Capture the cell that displays the provided text and extract its [x, y] central coordinate. 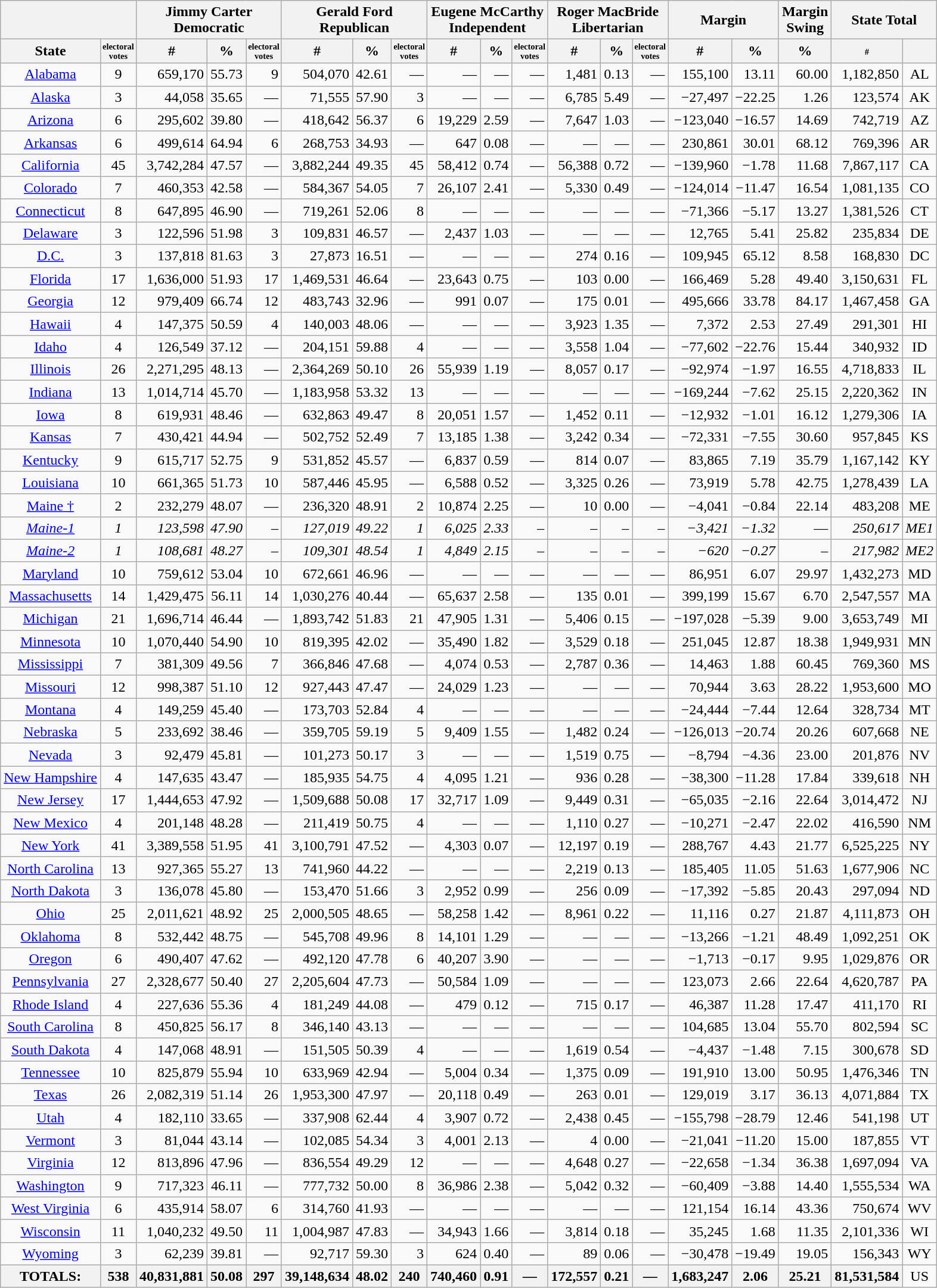
479 [454, 1004]
UT [920, 1118]
57.90 [372, 97]
22.02 [805, 823]
KY [920, 460]
DC [920, 256]
12,197 [575, 845]
−77,602 [700, 347]
2,547,557 [867, 596]
12,765 [700, 233]
−11.20 [756, 1140]
7,372 [700, 324]
MO [920, 687]
−2.16 [756, 800]
46.57 [372, 233]
NC [920, 868]
108,681 [172, 550]
1,509,688 [317, 800]
16.12 [805, 415]
7.19 [756, 460]
AZ [920, 120]
47.52 [372, 845]
42.61 [372, 74]
56.11 [227, 596]
1,555,534 [867, 1186]
65.12 [756, 256]
50.17 [372, 755]
0.91 [496, 1276]
52.06 [372, 210]
45.81 [227, 755]
Iowa [51, 415]
263 [575, 1095]
US [920, 1276]
8,961 [575, 913]
48.07 [227, 505]
1.68 [756, 1231]
WA [920, 1186]
21.87 [805, 913]
14.69 [805, 120]
Eugene McCarthyIndependent [488, 20]
Vermont [51, 1140]
California [51, 165]
802,594 [867, 1027]
45.95 [372, 483]
3,100,791 [317, 845]
7,867,117 [867, 165]
RI [920, 1004]
137,818 [172, 256]
−3.88 [756, 1186]
Oklahoma [51, 936]
ND [920, 891]
37.12 [227, 347]
−1.21 [756, 936]
ME1 [920, 528]
0.32 [616, 1186]
3.63 [756, 687]
232,279 [172, 505]
5.41 [756, 233]
291,301 [867, 324]
54.34 [372, 1140]
51.95 [227, 845]
1,040,232 [172, 1231]
240 [409, 1276]
4,849 [454, 550]
191,910 [700, 1072]
1,070,440 [172, 642]
New Mexico [51, 823]
659,170 [172, 74]
927,443 [317, 687]
155,100 [700, 74]
Alabama [51, 74]
16.54 [805, 188]
3.90 [496, 959]
−7.55 [756, 437]
58,258 [454, 913]
532,442 [172, 936]
297,094 [867, 891]
55,939 [454, 369]
11.68 [805, 165]
1.57 [496, 415]
Arizona [51, 120]
SC [920, 1027]
1.88 [756, 664]
55.36 [227, 1004]
0.16 [616, 256]
741,960 [317, 868]
1,953,600 [867, 687]
619,931 [172, 415]
MT [920, 710]
123,574 [867, 97]
54.05 [372, 188]
52.75 [227, 460]
2,438 [575, 1118]
46.90 [227, 210]
Illinois [51, 369]
3,150,631 [867, 279]
HI [920, 324]
0.12 [496, 1004]
WY [920, 1253]
−155,798 [700, 1118]
230,861 [700, 142]
62.44 [372, 1118]
359,705 [317, 732]
4,074 [454, 664]
30.60 [805, 437]
2.15 [496, 550]
−38,300 [700, 777]
25.15 [805, 392]
40,831,881 [172, 1276]
−4.36 [756, 755]
−124,014 [700, 188]
3,014,472 [867, 800]
340,932 [867, 347]
27.49 [805, 324]
33.65 [227, 1118]
25.21 [805, 1276]
1,482 [575, 732]
1,452 [575, 415]
769,360 [867, 664]
−126,013 [700, 732]
104,685 [700, 1027]
1,953,300 [317, 1095]
47.78 [372, 959]
−4,437 [700, 1050]
3,325 [575, 483]
759,612 [172, 573]
236,320 [317, 505]
1,469,531 [317, 279]
1,697,094 [867, 1163]
50,584 [454, 982]
OK [920, 936]
CO [920, 188]
1,481 [575, 74]
−20.74 [756, 732]
−169,244 [700, 392]
Idaho [51, 347]
MS [920, 664]
2,011,621 [172, 913]
0.59 [496, 460]
3,653,749 [867, 619]
1,683,247 [700, 1276]
1,092,251 [867, 936]
337,908 [317, 1118]
−1.97 [756, 369]
1,696,714 [172, 619]
Connecticut [51, 210]
14,101 [454, 936]
48.54 [372, 550]
53.32 [372, 392]
0.52 [496, 483]
201,148 [172, 823]
460,353 [172, 188]
615,717 [172, 460]
Delaware [51, 233]
Montana [51, 710]
1.38 [496, 437]
2.33 [496, 528]
41.93 [372, 1208]
185,405 [700, 868]
1,375 [575, 1072]
12.87 [756, 642]
15.00 [805, 1140]
68.12 [805, 142]
633,969 [317, 1072]
48.02 [372, 1276]
4,303 [454, 845]
0.36 [616, 664]
51.66 [372, 891]
44,058 [172, 97]
Georgia [51, 301]
49.40 [805, 279]
5,042 [575, 1186]
32.96 [372, 301]
123,073 [700, 982]
0.45 [616, 1118]
92,717 [317, 1253]
2.59 [496, 120]
2,787 [575, 664]
58,412 [454, 165]
−21,041 [700, 1140]
2.41 [496, 188]
Maine-2 [51, 550]
50.75 [372, 823]
3,814 [575, 1231]
State Total [885, 20]
936 [575, 777]
50.00 [372, 1186]
−197,028 [700, 619]
268,753 [317, 142]
0.28 [616, 777]
1,081,135 [867, 188]
217,982 [867, 550]
−71,366 [700, 210]
51.98 [227, 233]
1,636,000 [172, 279]
Pennsylvania [51, 982]
4,001 [454, 1140]
10,874 [454, 505]
−13,266 [700, 936]
45.70 [227, 392]
9.00 [805, 619]
NJ [920, 800]
Gerald FordRepublican [354, 20]
140,003 [317, 324]
750,674 [867, 1208]
33.78 [756, 301]
717,323 [172, 1186]
1.82 [496, 642]
6.70 [805, 596]
−22.76 [756, 347]
North Dakota [51, 891]
300,678 [867, 1050]
PA [920, 982]
59.88 [372, 347]
51.63 [805, 868]
OR [920, 959]
122,596 [172, 233]
256 [575, 891]
48.75 [227, 936]
819,395 [317, 642]
−620 [700, 550]
−22,658 [700, 1163]
1,619 [575, 1050]
25.82 [805, 233]
9,409 [454, 732]
661,365 [172, 483]
12.46 [805, 1118]
State [51, 51]
Nevada [51, 755]
49.29 [372, 1163]
587,446 [317, 483]
65,637 [454, 596]
Utah [51, 1118]
44.94 [227, 437]
5.78 [756, 483]
20,118 [454, 1095]
156,343 [867, 1253]
204,151 [317, 347]
742,719 [867, 120]
19,229 [454, 120]
62,239 [172, 1253]
14,463 [700, 664]
1,014,714 [172, 392]
66.74 [227, 301]
47.90 [227, 528]
185,935 [317, 777]
3,242 [575, 437]
211,419 [317, 823]
235,834 [867, 233]
TN [920, 1072]
43.14 [227, 1140]
−1,713 [700, 959]
492,120 [317, 959]
4,718,833 [867, 369]
672,661 [317, 573]
GA [920, 301]
−19.49 [756, 1253]
39.81 [227, 1253]
55.27 [227, 868]
56.17 [227, 1027]
6,785 [575, 97]
52.84 [372, 710]
3.17 [756, 1095]
1,893,742 [317, 619]
182,110 [172, 1118]
Maine-1 [51, 528]
70,944 [700, 687]
3,882,244 [317, 165]
173,703 [317, 710]
22.14 [805, 505]
6,025 [454, 528]
DE [920, 233]
19.05 [805, 1253]
1,030,276 [317, 596]
WV [920, 1208]
Missouri [51, 687]
416,590 [867, 823]
Ohio [51, 913]
538 [118, 1276]
73,919 [700, 483]
328,734 [867, 710]
502,752 [317, 437]
450,825 [172, 1027]
49.50 [227, 1231]
136,078 [172, 891]
16.51 [372, 256]
102,085 [317, 1140]
499,614 [172, 142]
13.11 [756, 74]
50.10 [372, 369]
607,668 [867, 732]
35,490 [454, 642]
48.28 [227, 823]
1,444,653 [172, 800]
36.13 [805, 1095]
0.15 [616, 619]
MA [920, 596]
VA [920, 1163]
NV [920, 755]
2,952 [454, 891]
FL [920, 279]
60.45 [805, 664]
ID [920, 347]
47.68 [372, 664]
35,245 [700, 1231]
48.27 [227, 550]
36,986 [454, 1186]
39,148,634 [317, 1276]
47.62 [227, 959]
490,407 [172, 959]
0.53 [496, 664]
29.97 [805, 573]
Indiana [51, 392]
1.23 [496, 687]
13,185 [454, 437]
−11.47 [756, 188]
103 [575, 279]
769,396 [867, 142]
47,905 [454, 619]
59.19 [372, 732]
13.04 [756, 1027]
−60,409 [700, 1186]
836,554 [317, 1163]
2.06 [756, 1276]
−0.17 [756, 959]
147,375 [172, 324]
AL [920, 74]
86,951 [700, 573]
47.57 [227, 165]
23.00 [805, 755]
71,555 [317, 97]
51.73 [227, 483]
47.83 [372, 1231]
418,642 [317, 120]
−2.47 [756, 823]
Kansas [51, 437]
48.13 [227, 369]
KS [920, 437]
81.63 [227, 256]
−28.79 [756, 1118]
314,760 [317, 1208]
7,647 [575, 120]
1,381,526 [867, 210]
17.47 [805, 1004]
1.21 [496, 777]
227,636 [172, 1004]
46.11 [227, 1186]
89 [575, 1253]
−123,040 [700, 120]
2,205,604 [317, 982]
957,845 [867, 437]
168,830 [867, 256]
17.84 [805, 777]
Arkansas [51, 142]
6,837 [454, 460]
24,029 [454, 687]
ME [920, 505]
6.07 [756, 573]
55.73 [227, 74]
47.96 [227, 1163]
16.14 [756, 1208]
43.13 [372, 1027]
991 [454, 301]
541,198 [867, 1118]
50.59 [227, 324]
Jimmy CarterDemocratic [209, 20]
0.40 [496, 1253]
135 [575, 596]
11.35 [805, 1231]
1.26 [805, 97]
48.65 [372, 913]
48.06 [372, 324]
2.66 [756, 982]
84.17 [805, 301]
IN [920, 392]
−8,794 [700, 755]
Alaska [51, 97]
48.49 [805, 936]
MN [920, 642]
New York [51, 845]
−1.34 [756, 1163]
Roger MacBrideLibertarian [608, 20]
IA [920, 415]
121,154 [700, 1208]
64.94 [227, 142]
−139,960 [700, 165]
0.24 [616, 732]
2.25 [496, 505]
51.83 [372, 619]
48.46 [227, 415]
3,907 [454, 1118]
1,167,142 [867, 460]
−7.44 [756, 710]
WI [920, 1231]
Colorado [51, 188]
−1.32 [756, 528]
46.64 [372, 279]
11.05 [756, 868]
3,529 [575, 642]
1.35 [616, 324]
55.70 [805, 1027]
411,170 [867, 1004]
9,449 [575, 800]
2.58 [496, 596]
11.28 [756, 1004]
435,914 [172, 1208]
−0.84 [756, 505]
18.38 [805, 642]
42.94 [372, 1072]
1.55 [496, 732]
288,767 [700, 845]
47.97 [372, 1095]
7.15 [805, 1050]
−7.62 [756, 392]
201,876 [867, 755]
40,207 [454, 959]
147,635 [172, 777]
LA [920, 483]
250,617 [867, 528]
1,429,475 [172, 596]
55.94 [227, 1072]
Rhode Island [51, 1004]
53.04 [227, 573]
101,273 [317, 755]
483,208 [867, 505]
−4,041 [700, 505]
VT [920, 1140]
30.01 [756, 142]
−22.25 [756, 97]
Wisconsin [51, 1231]
4,620,787 [867, 982]
43.47 [227, 777]
274 [575, 256]
54.90 [227, 642]
−1.01 [756, 415]
399,199 [700, 596]
−27,497 [700, 97]
−30,478 [700, 1253]
531,852 [317, 460]
−17,392 [700, 891]
295,602 [172, 120]
129,019 [700, 1095]
MI [920, 619]
47.47 [372, 687]
AK [920, 97]
2,219 [575, 868]
6,588 [454, 483]
624 [454, 1253]
−12,932 [700, 415]
NE [920, 732]
495,666 [700, 301]
1,432,273 [867, 573]
1.31 [496, 619]
Tennessee [51, 1072]
Hawaii [51, 324]
109,301 [317, 550]
Wyoming [51, 1253]
1.66 [496, 1231]
52.49 [372, 437]
48.92 [227, 913]
4,111,873 [867, 913]
92,479 [172, 755]
21.77 [805, 845]
46.44 [227, 619]
1.29 [496, 936]
346,140 [317, 1027]
0.21 [616, 1276]
Michigan [51, 619]
998,387 [172, 687]
45.40 [227, 710]
Florida [51, 279]
50.40 [227, 982]
NM [920, 823]
Mississippi [51, 664]
339,618 [867, 777]
44.08 [372, 1004]
1,467,458 [867, 301]
35.79 [805, 460]
1.42 [496, 913]
0.31 [616, 800]
15.44 [805, 347]
58.07 [227, 1208]
1,949,931 [867, 642]
147,068 [172, 1050]
430,421 [172, 437]
584,367 [317, 188]
545,708 [317, 936]
NH [920, 777]
51.93 [227, 279]
D.C. [51, 256]
927,365 [172, 868]
3,742,284 [172, 165]
Louisiana [51, 483]
251,045 [700, 642]
47.92 [227, 800]
3,558 [575, 347]
Kentucky [51, 460]
14.40 [805, 1186]
−10,271 [700, 823]
45.80 [227, 891]
109,945 [700, 256]
0.54 [616, 1050]
49.56 [227, 664]
IL [920, 369]
1,029,876 [867, 959]
TX [920, 1095]
2,271,295 [172, 369]
43.36 [805, 1208]
−65,035 [700, 800]
5.49 [616, 97]
TOTALS: [51, 1276]
23,643 [454, 279]
5,004 [454, 1072]
Nebraska [51, 732]
813,896 [172, 1163]
126,549 [172, 347]
175 [575, 301]
153,470 [317, 891]
3,389,558 [172, 845]
49.35 [372, 165]
Margin [724, 20]
1,677,906 [867, 868]
South Dakota [51, 1050]
2,364,269 [317, 369]
8.58 [805, 256]
56.37 [372, 120]
2,000,505 [317, 913]
32,717 [454, 800]
38.46 [227, 732]
50.39 [372, 1050]
1,476,346 [867, 1072]
−16.57 [756, 120]
0.08 [496, 142]
1,183,958 [317, 392]
47.73 [372, 982]
42.75 [805, 483]
Washington [51, 1186]
Maryland [51, 573]
Minnesota [51, 642]
−3,421 [700, 528]
49.22 [372, 528]
0.26 [616, 483]
149,259 [172, 710]
West Virginia [51, 1208]
MarginSwing [805, 20]
172,557 [575, 1276]
−1.78 [756, 165]
20.43 [805, 891]
56,388 [575, 165]
2,220,362 [867, 392]
Texas [51, 1095]
59.30 [372, 1253]
51.14 [227, 1095]
3,923 [575, 324]
20,051 [454, 415]
0.06 [616, 1253]
127,019 [317, 528]
233,692 [172, 732]
2,082,319 [172, 1095]
26,107 [454, 188]
44.22 [372, 868]
5,330 [575, 188]
15.67 [756, 596]
−92,974 [700, 369]
1,004,987 [317, 1231]
North Carolina [51, 868]
40.44 [372, 596]
151,505 [317, 1050]
0.19 [616, 845]
−11.28 [756, 777]
9.95 [805, 959]
6,525,225 [867, 845]
825,879 [172, 1072]
35.65 [227, 97]
51.10 [227, 687]
−1.48 [756, 1050]
740,460 [454, 1276]
2,437 [454, 233]
297 [264, 1276]
5.28 [756, 279]
5,406 [575, 619]
−24,444 [700, 710]
28.22 [805, 687]
2,101,336 [867, 1231]
13.27 [805, 210]
1,519 [575, 755]
27,873 [317, 256]
2.13 [496, 1140]
OH [920, 913]
ME2 [920, 550]
13.00 [756, 1072]
1.04 [616, 347]
1.19 [496, 369]
504,070 [317, 74]
54.75 [372, 777]
81,531,584 [867, 1276]
1,110 [575, 823]
814 [575, 460]
0.74 [496, 165]
SD [920, 1050]
81,044 [172, 1140]
Virginia [51, 1163]
Maine † [51, 505]
20.26 [805, 732]
181,249 [317, 1004]
979,409 [172, 301]
45.57 [372, 460]
381,309 [172, 664]
36.38 [805, 1163]
2.53 [756, 324]
777,732 [317, 1186]
−5.17 [756, 210]
AR [920, 142]
0.22 [616, 913]
123,598 [172, 528]
4,071,884 [867, 1095]
NY [920, 845]
49.96 [372, 936]
0.99 [496, 891]
60.00 [805, 74]
46,387 [700, 1004]
12.64 [805, 710]
New Hampshire [51, 777]
−5.39 [756, 619]
MD [920, 573]
South Carolina [51, 1027]
−0.27 [756, 550]
719,261 [317, 210]
−72,331 [700, 437]
Massachusetts [51, 596]
34,943 [454, 1231]
83,865 [700, 460]
Oregon [51, 959]
−5.85 [756, 891]
49.47 [372, 415]
483,743 [317, 301]
4,095 [454, 777]
2.38 [496, 1186]
46.96 [372, 573]
187,855 [867, 1140]
4.43 [756, 845]
0.11 [616, 415]
647 [454, 142]
109,831 [317, 233]
166,469 [700, 279]
50.95 [805, 1072]
1,279,306 [867, 415]
34.93 [372, 142]
632,863 [317, 415]
39.80 [227, 120]
CT [920, 210]
2,328,677 [172, 982]
New Jersey [51, 800]
CA [920, 165]
1,182,850 [867, 74]
366,846 [317, 664]
11,116 [700, 913]
42.02 [372, 642]
715 [575, 1004]
42.58 [227, 188]
16.55 [805, 369]
8,057 [575, 369]
1,278,439 [867, 483]
647,895 [172, 210]
4,648 [575, 1163]
